Locate the cell with the specified text and output its (x, y) center coordinate. 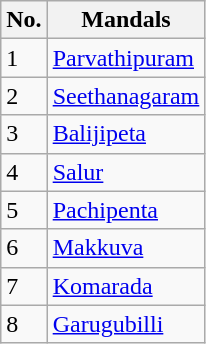
Garugubilli (126, 324)
1 (24, 58)
Salur (126, 172)
Parvathipuram (126, 58)
4 (24, 172)
3 (24, 134)
7 (24, 286)
Mandals (126, 20)
Balijipeta (126, 134)
No. (24, 20)
5 (24, 210)
6 (24, 248)
Seethanagaram (126, 96)
2 (24, 96)
8 (24, 324)
Komarada (126, 286)
Pachipenta (126, 210)
Makkuva (126, 248)
